Find where the given text appears and provide that cell's center as (x, y) coordinate. 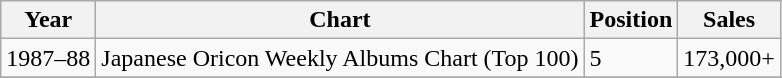
Japanese Oricon Weekly Albums Chart (Top 100) (340, 58)
5 (631, 58)
Position (631, 20)
Sales (730, 20)
Chart (340, 20)
Year (48, 20)
1987–88 (48, 58)
173,000+ (730, 58)
